Provide the (x, y) coordinate of the cell's center where the given text is located.  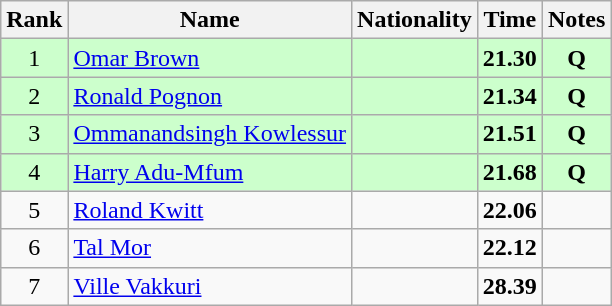
22.12 (510, 248)
22.06 (510, 210)
7 (34, 286)
Tal Mor (210, 248)
Harry Adu-Mfum (210, 172)
1 (34, 58)
2 (34, 96)
21.51 (510, 134)
Rank (34, 20)
Notes (576, 20)
Name (210, 20)
Omar Brown (210, 58)
4 (34, 172)
3 (34, 134)
Ommanandsingh Kowlessur (210, 134)
5 (34, 210)
Time (510, 20)
21.34 (510, 96)
Ville Vakkuri (210, 286)
6 (34, 248)
Roland Kwitt (210, 210)
28.39 (510, 286)
Nationality (415, 20)
21.68 (510, 172)
Ronald Pognon (210, 96)
21.30 (510, 58)
